Detect which cell encompasses the target text, then output its (x, y) center coordinate. 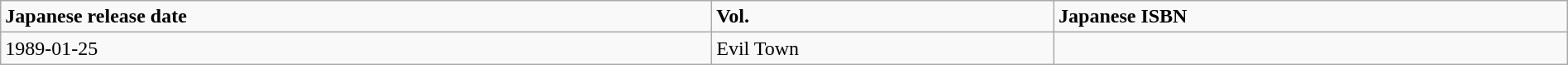
Evil Town (883, 48)
Japanese ISBN (1312, 17)
1989-01-25 (356, 48)
Japanese release date (356, 17)
Vol. (883, 17)
